Find where the given text appears and provide that cell's center as (x, y) coordinate. 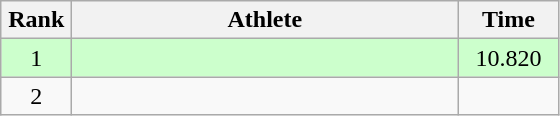
2 (36, 96)
Athlete (265, 20)
Time (508, 20)
Rank (36, 20)
1 (36, 58)
10.820 (508, 58)
